Detect which cell encompasses the target text, then output its [x, y] center coordinate. 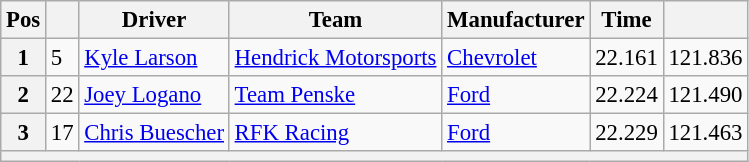
17 [62, 133]
5 [62, 58]
22.161 [626, 58]
2 [24, 95]
22.229 [626, 133]
Joey Logano [154, 95]
Driver [154, 20]
Manufacturer [516, 20]
Chevrolet [516, 58]
Team Penske [335, 95]
3 [24, 133]
Hendrick Motorsports [335, 58]
121.836 [706, 58]
22.224 [626, 95]
RFK Racing [335, 133]
Team [335, 20]
121.463 [706, 133]
Pos [24, 20]
22 [62, 95]
Time [626, 20]
Chris Buescher [154, 133]
121.490 [706, 95]
1 [24, 58]
Kyle Larson [154, 58]
